Locate the cell with the specified text and output its (X, Y) center coordinate. 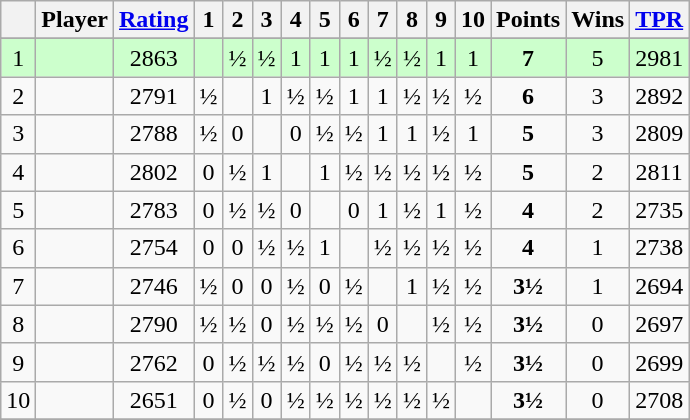
2694 (660, 286)
2811 (660, 172)
2754 (154, 248)
2788 (154, 134)
2981 (660, 58)
2809 (660, 134)
2892 (660, 96)
Wins (598, 20)
Player (75, 20)
2708 (660, 400)
TPR (660, 20)
2651 (154, 400)
2783 (154, 210)
2762 (154, 362)
2802 (154, 172)
2738 (660, 248)
2697 (660, 324)
Rating (154, 20)
2863 (154, 58)
2790 (154, 324)
2699 (660, 362)
2746 (154, 286)
2735 (660, 210)
Points (528, 20)
2791 (154, 96)
